Determine the [x, y] coordinate at the center of the cell enclosing the given text.  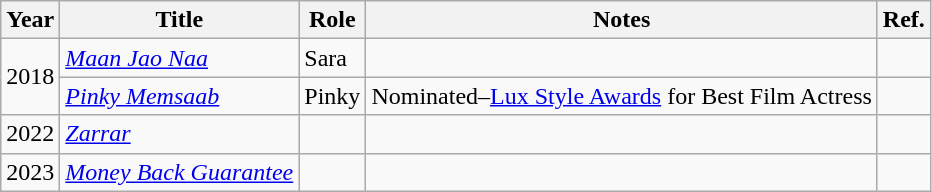
Money Back Guarantee [180, 172]
Year [30, 20]
Role [332, 20]
Nominated–Lux Style Awards for Best Film Actress [622, 96]
Sara [332, 58]
Notes [622, 20]
2018 [30, 77]
2022 [30, 134]
Pinky Memsaab [180, 96]
2023 [30, 172]
Title [180, 20]
Maan Jao Naa [180, 58]
Zarrar [180, 134]
Pinky [332, 96]
Ref. [904, 20]
